For the text-containing cell, return its midpoint in [x, y] coordinate format. 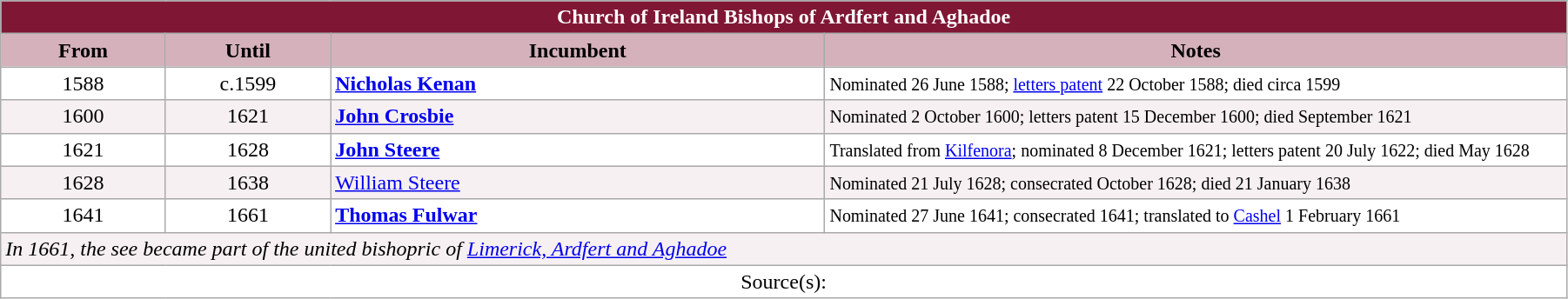
Nominated 27 June 1641; consecrated 1641; translated to Cashel 1 February 1661 [1196, 216]
1600 [84, 116]
Source(s): [784, 282]
1638 [247, 183]
Notes [1196, 50]
In 1661, the see became part of the united bishopric of Limerick, Ardfert and Aghadoe [784, 249]
Until [247, 50]
Church of Ireland Bishops of Ardfert and Aghadoe [784, 17]
c.1599 [247, 83]
1661 [247, 216]
Thomas Fulwar [578, 216]
Nominated 26 June 1588; letters patent 22 October 1588; died circa 1599 [1196, 83]
William Steere [578, 183]
John Crosbie [578, 116]
Nicholas Kenan [578, 83]
From [84, 50]
Nominated 2 October 1600; letters patent 15 December 1600; died September 1621 [1196, 116]
Incumbent [578, 50]
1588 [84, 83]
Nominated 21 July 1628; consecrated October 1628; died 21 January 1638 [1196, 183]
Translated from Kilfenora; nominated 8 December 1621; letters patent 20 July 1622; died May 1628 [1196, 149]
1641 [84, 216]
John Steere [578, 149]
